For the text-containing cell, return its midpoint in (X, Y) coordinate format. 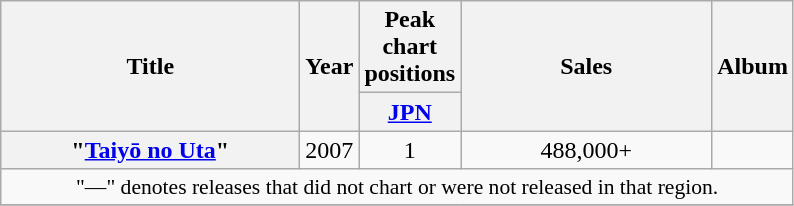
488,000+ (586, 150)
Album (753, 66)
Peak chart positions (410, 47)
2007 (330, 150)
JPN (410, 112)
"—" denotes releases that did not chart or were not released in that region. (398, 187)
Title (150, 66)
Year (330, 66)
"Taiyō no Uta" (150, 150)
Sales (586, 66)
1 (410, 150)
